Identify which cell holds the provided text, then report its [X, Y] central coordinate. 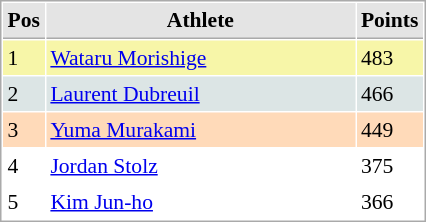
366 [390, 201]
3 [24, 129]
1 [24, 57]
375 [390, 165]
466 [390, 93]
4 [24, 165]
Pos [24, 21]
Points [390, 21]
2 [24, 93]
483 [390, 57]
Athlete [200, 21]
5 [24, 201]
Laurent Dubreuil [200, 93]
449 [390, 129]
Kim Jun-ho [200, 201]
Wataru Morishige [200, 57]
Yuma Murakami [200, 129]
Jordan Stolz [200, 165]
